Provide the (x, y) coordinate of the cell's center where the given text is located.  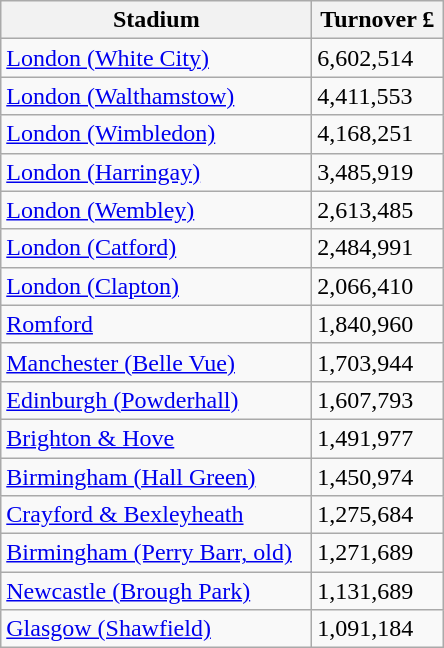
1,275,684 (378, 515)
2,066,410 (378, 286)
Romford (156, 324)
1,131,689 (378, 591)
1,607,793 (378, 400)
London (Wembley) (156, 210)
London (Catford) (156, 248)
London (White City) (156, 58)
2,613,485 (378, 210)
1,091,184 (378, 629)
London (Harringay) (156, 172)
Newcastle (Brough Park) (156, 591)
2,484,991 (378, 248)
1,840,960 (378, 324)
Edinburgh (Powderhall) (156, 400)
Manchester (Belle Vue) (156, 362)
Birmingham (Perry Barr, old) (156, 553)
Stadium (156, 20)
London (Clapton) (156, 286)
Crayford & Bexleyheath (156, 515)
4,411,553 (378, 96)
Turnover £ (378, 20)
1,450,974 (378, 477)
6,602,514 (378, 58)
London (Walthamstow) (156, 96)
1,271,689 (378, 553)
London (Wimbledon) (156, 134)
Birmingham (Hall Green) (156, 477)
Glasgow (Shawfield) (156, 629)
4,168,251 (378, 134)
1,491,977 (378, 438)
1,703,944 (378, 362)
3,485,919 (378, 172)
Brighton & Hove (156, 438)
